Search for the cell housing the specified text and yield its (x, y) center coordinate. 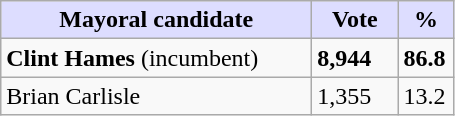
8,944 (355, 58)
86.8 (426, 58)
Mayoral candidate (156, 20)
Clint Hames (incumbent) (156, 58)
13.2 (426, 96)
Brian Carlisle (156, 96)
% (426, 20)
1,355 (355, 96)
Vote (355, 20)
